From the cell containing the given text, extract its center point as (x, y) coordinate. 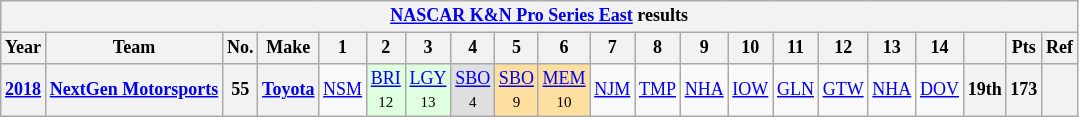
6 (564, 48)
SBO9 (517, 90)
12 (843, 48)
10 (750, 48)
Team (134, 48)
7 (612, 48)
13 (892, 48)
IOW (750, 90)
14 (940, 48)
9 (704, 48)
NJM (612, 90)
LGY13 (428, 90)
Toyota (288, 90)
No. (240, 48)
5 (517, 48)
55 (240, 90)
MEM10 (564, 90)
GTW (843, 90)
3 (428, 48)
1 (343, 48)
19th (984, 90)
2018 (24, 90)
Ref (1060, 48)
NextGen Motorsports (134, 90)
11 (796, 48)
4 (473, 48)
SBO4 (473, 90)
GLN (796, 90)
BRI12 (386, 90)
8 (658, 48)
NASCAR K&N Pro Series East results (540, 16)
173 (1024, 90)
NSM (343, 90)
2 (386, 48)
DOV (940, 90)
Year (24, 48)
Make (288, 48)
TMP (658, 90)
Pts (1024, 48)
